Find where the given text appears and provide that cell's center as [x, y] coordinate. 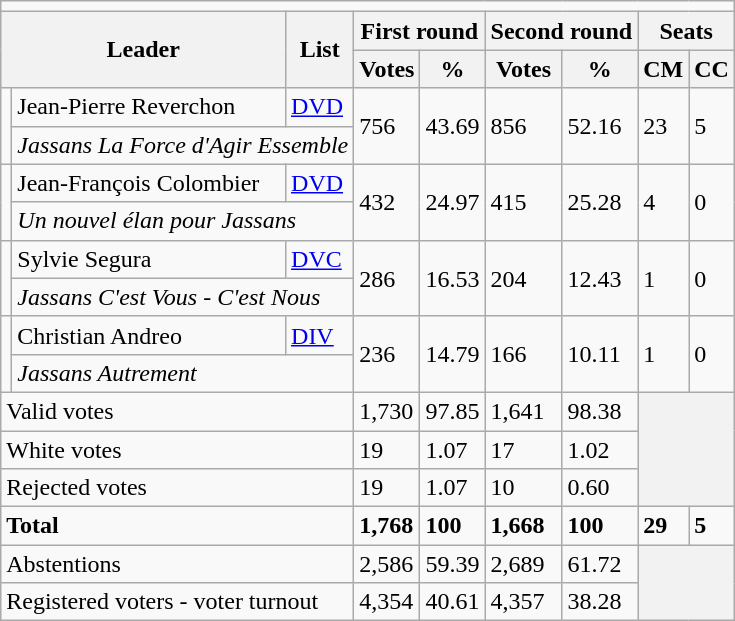
1,668 [524, 526]
25.28 [600, 202]
166 [524, 354]
29 [664, 526]
4 [664, 202]
4,354 [387, 602]
98.38 [600, 411]
1.02 [600, 449]
10 [524, 488]
DIV [320, 335]
Second round [562, 31]
Christian Andreo [149, 335]
Jean-François Colombier [149, 183]
236 [387, 354]
0.60 [600, 488]
1,730 [387, 411]
Rejected votes [178, 488]
10.11 [600, 354]
2,689 [524, 564]
856 [524, 126]
Jassans La Force d'Agir Essemble [183, 145]
17 [524, 449]
38.28 [600, 602]
2,586 [387, 564]
432 [387, 202]
52.16 [600, 126]
40.61 [452, 602]
Seats [686, 31]
CC [712, 69]
CM [664, 69]
Registered voters - voter turnout [178, 602]
4,357 [524, 602]
59.39 [452, 564]
List [320, 50]
Jassans Autrement [183, 373]
12.43 [600, 278]
DVC [320, 259]
Un nouvel élan pour Jassans [183, 221]
16.53 [452, 278]
756 [387, 126]
23 [664, 126]
1,768 [387, 526]
43.69 [452, 126]
First round [420, 31]
Leader [144, 50]
61.72 [600, 564]
Total [178, 526]
286 [387, 278]
Valid votes [178, 411]
Sylvie Segura [149, 259]
Abstentions [178, 564]
White votes [178, 449]
14.79 [452, 354]
Jassans C'est Vous - C'est Nous [183, 297]
415 [524, 202]
Jean-Pierre Reverchon [149, 107]
1,641 [524, 411]
97.85 [452, 411]
204 [524, 278]
24.97 [452, 202]
